Search for the cell housing the specified text and yield its [X, Y] center coordinate. 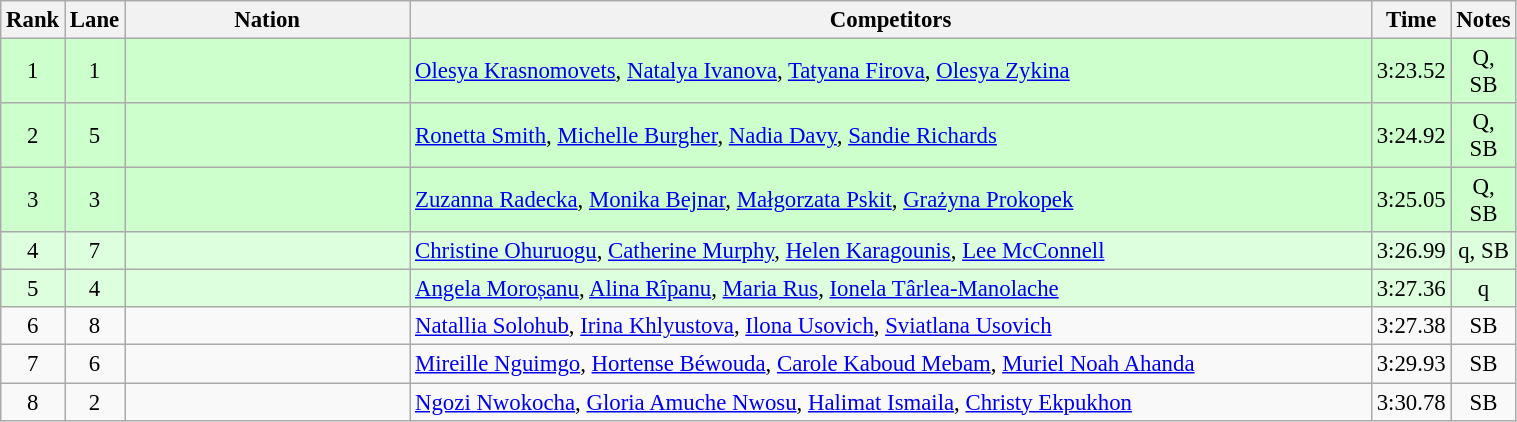
Natallia Solohub, Irina Khlyustova, Ilona Usovich, Sviatlana Usovich [891, 327]
Christine Ohuruogu, Catherine Murphy, Helen Karagounis, Lee McConnell [891, 251]
Competitors [891, 20]
3:23.52 [1411, 72]
3:24.92 [1411, 136]
Notes [1484, 20]
Time [1411, 20]
3:29.93 [1411, 364]
3:27.36 [1411, 289]
3:26.99 [1411, 251]
Rank [33, 20]
3:30.78 [1411, 402]
Angela Moroșanu, Alina Rîpanu, Maria Rus, Ionela Târlea-Manolache [891, 289]
3:25.05 [1411, 200]
Olesya Krasnomovets, Natalya Ivanova, Tatyana Firova, Olesya Zykina [891, 72]
Mireille Nguimgo, Hortense Béwouda, Carole Kaboud Mebam, Muriel Noah Ahanda [891, 364]
Ronetta Smith, Michelle Burgher, Nadia Davy, Sandie Richards [891, 136]
Zuzanna Radecka, Monika Bejnar, Małgorzata Pskit, Grażyna Prokopek [891, 200]
Nation [268, 20]
q, SB [1484, 251]
Lane [95, 20]
q [1484, 289]
Ngozi Nwokocha, Gloria Amuche Nwosu, Halimat Ismaila, Christy Ekpukhon [891, 402]
3:27.38 [1411, 327]
